Find where the given text appears and provide that cell's center as [X, Y] coordinate. 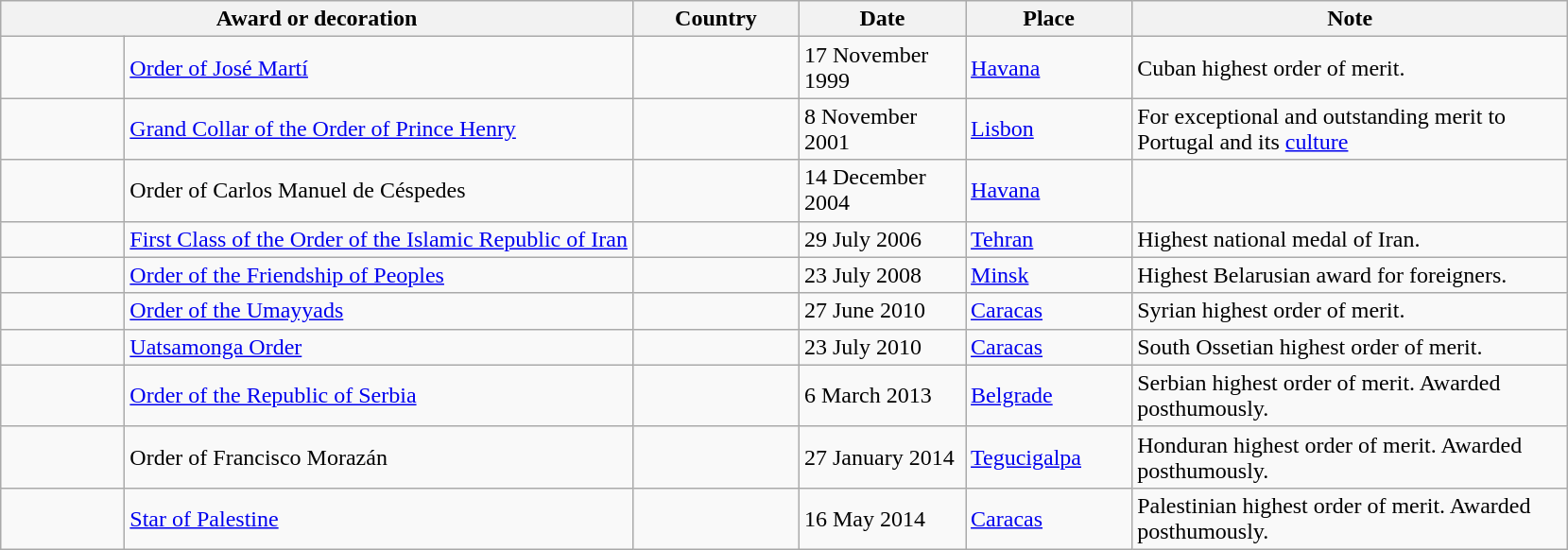
Tegucigalpa [1049, 457]
16 May 2014 [882, 518]
14 December 2004 [882, 191]
Star of Palestine [379, 518]
Cuban highest order of merit. [1350, 68]
Honduran highest order of merit. Awarded posthumously. [1350, 457]
Belgrade [1049, 395]
Order of the Republic of Serbia [379, 395]
Syrian highest order of merit. [1350, 311]
Place [1049, 19]
Highest national medal of Iran. [1350, 239]
Order of José Martí [379, 68]
23 July 2008 [882, 275]
Order of Carlos Manuel de Céspedes [379, 191]
23 July 2010 [882, 347]
8 November 2001 [882, 129]
Uatsamonga Order [379, 347]
South Ossetian highest order of merit. [1350, 347]
For exceptional and outstanding merit to Portugal and its culture [1350, 129]
First Class of the Order of the Islamic Republic of Iran [379, 239]
6 March 2013 [882, 395]
Tehran [1049, 239]
Lisbon [1049, 129]
Serbian highest order of merit. Awarded posthumously. [1350, 395]
Order of the Umayyads [379, 311]
Order of the Friendship of Peoples [379, 275]
Palestinian highest order of merit. Awarded posthumously. [1350, 518]
Order of Francisco Morazán [379, 457]
Country [715, 19]
27 June 2010 [882, 311]
27 January 2014 [882, 457]
Date [882, 19]
29 July 2006 [882, 239]
Award or decoration [318, 19]
Grand Collar of the Order of Prince Henry [379, 129]
Minsk [1049, 275]
Highest Belarusian award for foreigners. [1350, 275]
17 November 1999 [882, 68]
Note [1350, 19]
